Return [X, Y] of the center of cell containing provided text 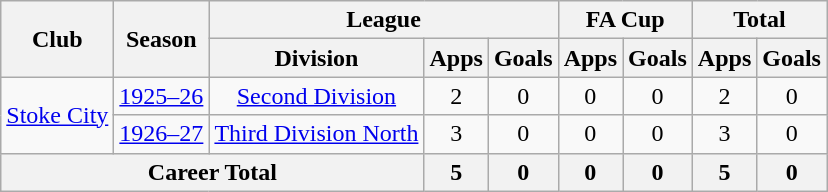
League [384, 20]
Career Total [212, 172]
1925–26 [162, 96]
Second Division [316, 96]
Division [316, 58]
FA Cup [625, 20]
Stoke City [58, 115]
Total [759, 20]
Club [58, 39]
1926–27 [162, 134]
Third Division North [316, 134]
Season [162, 39]
